Capture the cell that displays the provided text and extract its (x, y) central coordinate. 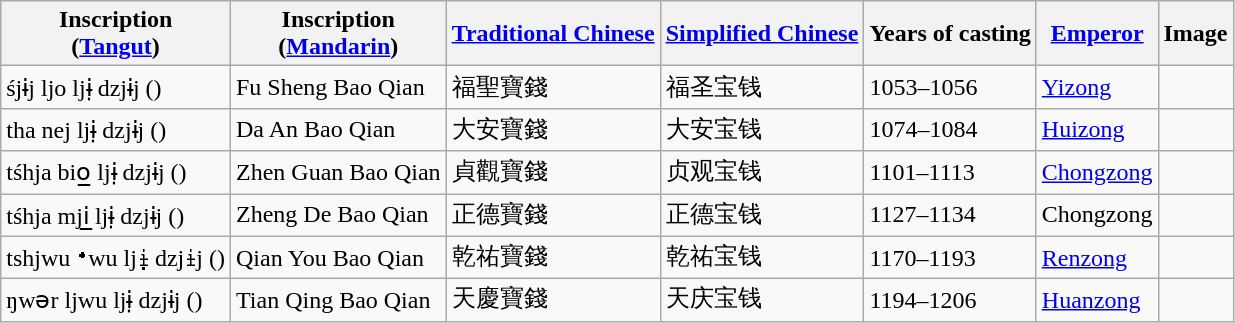
tshjwu ꞏwu ljɨ̣ dzjɨj () (116, 258)
śjɨj ljo ljɨ̣ dzjɨj () (116, 88)
Zheng De Bao Qian (338, 216)
Inscription(Tangut) (116, 34)
贞观宝钱 (762, 172)
貞觀寶錢 (553, 172)
tha nej ljɨ̣ dzjɨj () (116, 130)
tśhja mji̲ ljɨ̣ dzjɨj () (116, 216)
乾祐寶錢 (553, 258)
Huanzong (1097, 300)
Traditional Chinese (553, 34)
天慶寶錢 (553, 300)
tśhja bio̲ ljɨ̣ dzjɨj () (116, 172)
Years of casting (950, 34)
1101–1113 (950, 172)
大安宝钱 (762, 130)
Zhen Guan Bao Qian (338, 172)
乾祐宝钱 (762, 258)
Simplified Chinese (762, 34)
Qian You Bao Qian (338, 258)
1053–1056 (950, 88)
正德寶錢 (553, 216)
Tian Qing Bao Qian (338, 300)
1127–1134 (950, 216)
1074–1084 (950, 130)
Huizong (1097, 130)
Renzong (1097, 258)
大安寶錢 (553, 130)
ŋwər ljwu ljɨ̣ dzjɨj () (116, 300)
Da An Bao Qian (338, 130)
Yizong (1097, 88)
Image (1196, 34)
1170–1193 (950, 258)
Emperor (1097, 34)
Inscription(Mandarin) (338, 34)
1194–1206 (950, 300)
正德宝钱 (762, 216)
天庆宝钱 (762, 300)
福圣宝钱 (762, 88)
Fu Sheng Bao Qian (338, 88)
福聖寶錢 (553, 88)
